From the cell containing the given text, extract its center point as [X, Y] coordinate. 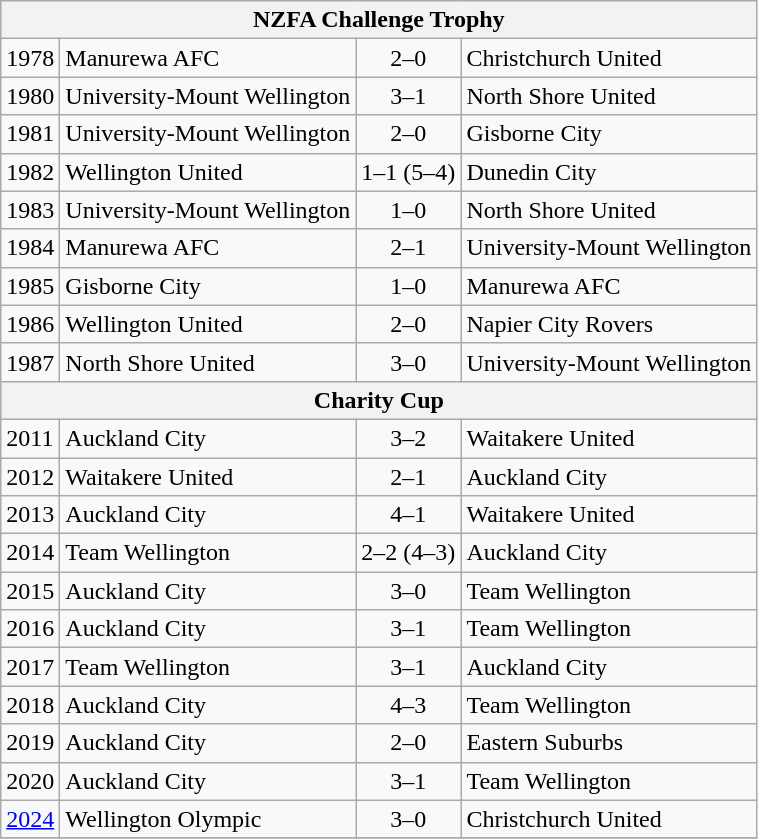
Wellington Olympic [208, 819]
2017 [30, 667]
1981 [30, 134]
2018 [30, 705]
1986 [30, 324]
2013 [30, 515]
2016 [30, 629]
3–2 [408, 438]
4–1 [408, 515]
2015 [30, 591]
2024 [30, 819]
2012 [30, 477]
1985 [30, 286]
1987 [30, 362]
Charity Cup [379, 400]
2011 [30, 438]
4–3 [408, 705]
Eastern Suburbs [609, 743]
1978 [30, 58]
1980 [30, 96]
1982 [30, 172]
Dunedin City [609, 172]
2019 [30, 743]
1984 [30, 248]
2–2 (4–3) [408, 553]
1–1 (5–4) [408, 172]
2020 [30, 781]
NZFA Challenge Trophy [379, 20]
2014 [30, 553]
1983 [30, 210]
Napier City Rovers [609, 324]
